Determine the (X, Y) coordinate at the center of the cell enclosing the given text.  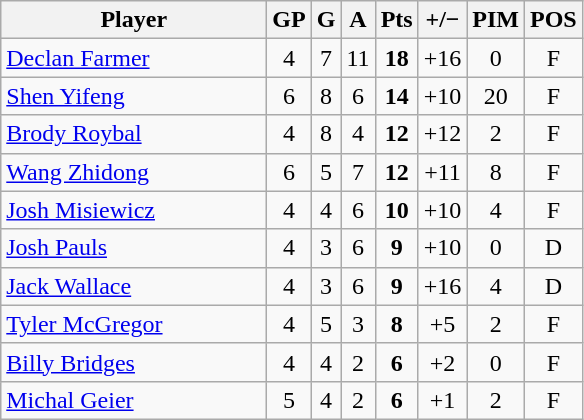
POS (554, 20)
Pts (396, 20)
Michal Geier (134, 400)
Josh Misiewicz (134, 210)
10 (396, 210)
+11 (442, 172)
14 (396, 96)
+1 (442, 400)
Tyler McGregor (134, 324)
Billy Bridges (134, 362)
PIM (496, 20)
+12 (442, 134)
Player (134, 20)
Wang Zhidong (134, 172)
Shen Yifeng (134, 96)
20 (496, 96)
+2 (442, 362)
GP (289, 20)
G (326, 20)
11 (358, 58)
Brody Roybal (134, 134)
A (358, 20)
Jack Wallace (134, 286)
+5 (442, 324)
Declan Farmer (134, 58)
18 (396, 58)
+/− (442, 20)
Josh Pauls (134, 248)
